Extract the (X, Y) coordinate from the center of the cell holding the provided text.  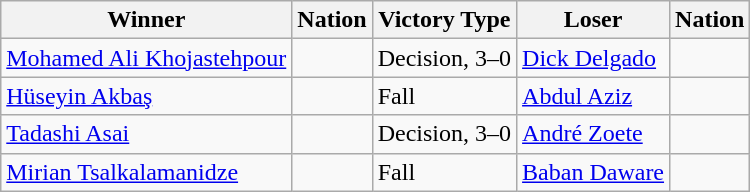
Mirian Tsalkalamanidze (146, 172)
Abdul Aziz (594, 96)
Mohamed Ali Khojastehpour (146, 58)
André Zoete (594, 134)
Tadashi Asai (146, 134)
Hüseyin Akbaş (146, 96)
Baban Daware (594, 172)
Winner (146, 20)
Dick Delgado (594, 58)
Loser (594, 20)
Victory Type (444, 20)
